Provide the [X, Y] coordinate of the cell's center where the given text is located.  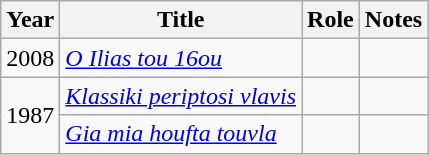
Year [30, 20]
2008 [30, 58]
1987 [30, 115]
Klassiki periptosi vlavis [181, 96]
O Ilias tou 16ou [181, 58]
Notes [393, 20]
Role [331, 20]
Title [181, 20]
Gia mia houfta touvla [181, 134]
